From the cell containing the given text, extract its center point as [X, Y] coordinate. 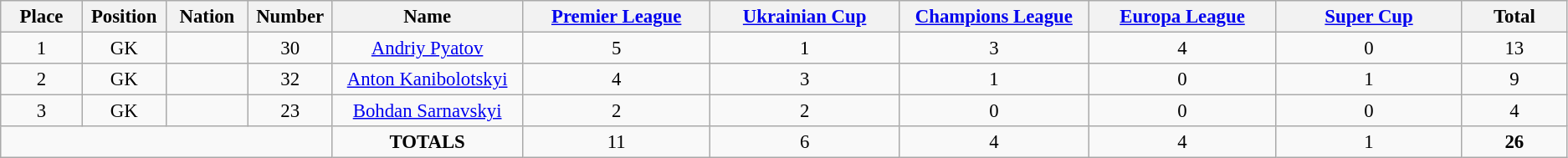
Super Cup [1369, 17]
Andriy Pyatov [428, 48]
Nation [208, 17]
Anton Kanibolotskyi [428, 79]
Total [1514, 17]
Ukrainian Cup [805, 17]
Place [42, 17]
Premier League [617, 17]
Bohdan Sarnavskyi [428, 111]
6 [805, 142]
23 [290, 111]
Name [428, 17]
32 [290, 79]
Position [124, 17]
Europa League [1182, 17]
Champions League [994, 17]
30 [290, 48]
13 [1514, 48]
Number [290, 17]
26 [1514, 142]
11 [617, 142]
TOTALS [428, 142]
5 [617, 48]
9 [1514, 79]
